Detect which cell encompasses the target text, then output its [X, Y] center coordinate. 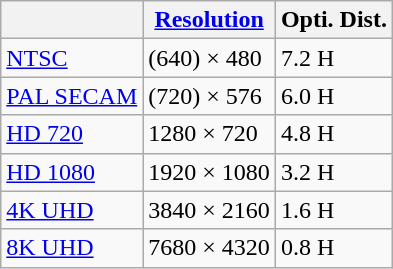
HD 720 [72, 134]
HD 1080 [72, 172]
PAL SECAM [72, 96]
1920 × 1080 [210, 172]
4K UHD [72, 210]
8K UHD [72, 248]
NTSC [72, 58]
0.8 H [334, 248]
7680 × 4320 [210, 248]
1.6 H [334, 210]
(640) × 480 [210, 58]
3.2 H [334, 172]
1280 × 720 [210, 134]
4.8 H [334, 134]
6.0 H [334, 96]
(720) × 576 [210, 96]
Resolution [210, 20]
7.2 H [334, 58]
3840 × 2160 [210, 210]
Opti. Dist. [334, 20]
